Output the (x, y) coordinate of the center of the cell containing the given text.  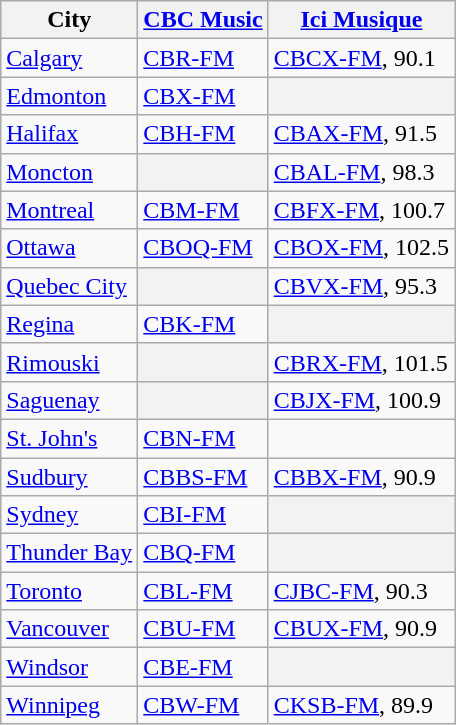
CBH-FM (203, 134)
Halifax (70, 134)
CBBS-FM (203, 477)
CBCX-FM, 90.1 (361, 58)
CBW-FM (203, 705)
Vancouver (70, 629)
Ici Musique (361, 20)
CBR-FM (203, 58)
CBAL-FM, 98.3 (361, 172)
Regina (70, 324)
CBRX-FM, 101.5 (361, 362)
CBQ-FM (203, 553)
CBBX-FM, 90.9 (361, 477)
Calgary (70, 58)
CBJX-FM, 100.9 (361, 400)
Saguenay (70, 400)
Rimouski (70, 362)
Sudbury (70, 477)
CKSB-FM, 89.9 (361, 705)
Winnipeg (70, 705)
CBU-FM (203, 629)
CBFX-FM, 100.7 (361, 210)
CJBC-FM, 90.3 (361, 591)
Moncton (70, 172)
Windsor (70, 667)
CBL-FM (203, 591)
St. John's (70, 438)
Montreal (70, 210)
CBX-FM (203, 96)
CBE-FM (203, 667)
Toronto (70, 591)
Ottawa (70, 248)
Edmonton (70, 96)
Thunder Bay (70, 553)
CBI-FM (203, 515)
CBN-FM (203, 438)
Sydney (70, 515)
CBUX-FM, 90.9 (361, 629)
CBOX-FM, 102.5 (361, 248)
CBOQ-FM (203, 248)
CBM-FM (203, 210)
City (70, 20)
CBAX-FM, 91.5 (361, 134)
CBVX-FM, 95.3 (361, 286)
Quebec City (70, 286)
CBC Music (203, 20)
CBK-FM (203, 324)
